For the text-containing cell, return its midpoint in [X, Y] coordinate format. 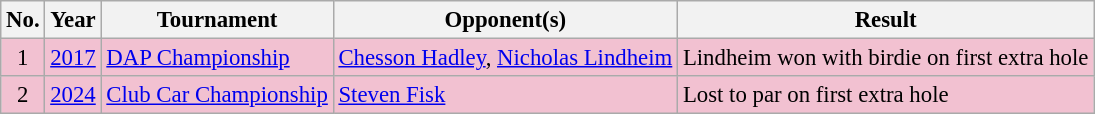
1 [23, 58]
Steven Fisk [505, 95]
Opponent(s) [505, 20]
2024 [73, 95]
Tournament [217, 20]
2017 [73, 58]
Lost to par on first extra hole [886, 95]
Chesson Hadley, Nicholas Lindheim [505, 58]
DAP Championship [217, 58]
Result [886, 20]
Club Car Championship [217, 95]
2 [23, 95]
No. [23, 20]
Year [73, 20]
Lindheim won with birdie on first extra hole [886, 58]
